Find where the given text appears and provide that cell's center as [X, Y] coordinate. 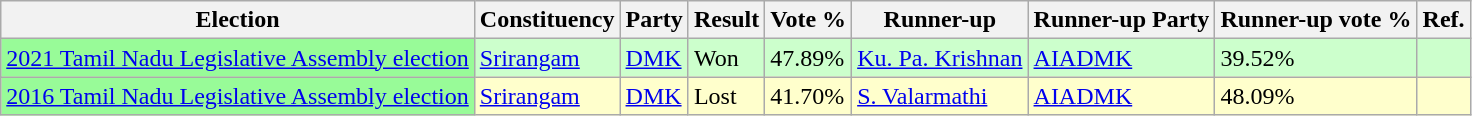
39.52% [1316, 58]
2016 Tamil Nadu Legislative Assembly election [238, 96]
47.89% [808, 58]
Won [726, 58]
Runner-up Party [1122, 20]
Runner-up vote % [1316, 20]
Party [654, 20]
Runner-up [940, 20]
Ku. Pa. Krishnan [940, 58]
Election [238, 20]
Ref. [1444, 20]
41.70% [808, 96]
Result [726, 20]
Lost [726, 96]
48.09% [1316, 96]
2021 Tamil Nadu Legislative Assembly election [238, 58]
Constituency [547, 20]
Vote % [808, 20]
S. Valarmathi [940, 96]
